Return (X, Y) of the center of cell containing provided text 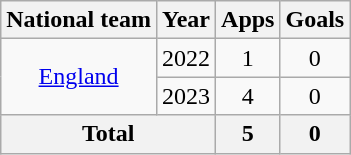
Year (186, 20)
4 (248, 96)
5 (248, 134)
National team (79, 20)
Apps (248, 20)
2023 (186, 96)
2022 (186, 58)
1 (248, 58)
Total (108, 134)
Goals (315, 20)
England (79, 77)
